Output the [x, y] coordinate of the center of the cell containing the given text.  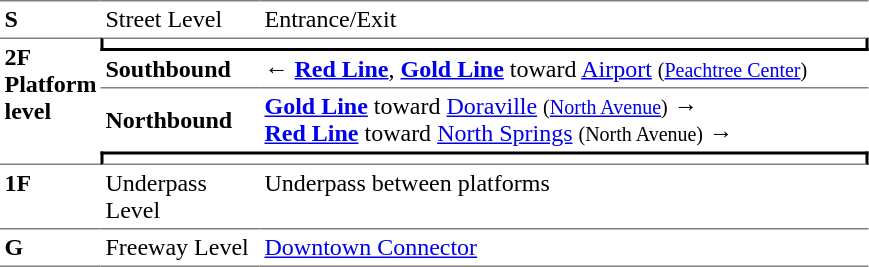
Street Level [180, 19]
Gold Line toward Doraville (North Avenue) → Red Line toward North Springs (North Avenue) → [564, 120]
Southbound [180, 70]
Entrance/Exit [564, 19]
2FPlatform level [50, 102]
← Red Line, Gold Line toward Airport (Peachtree Center) [564, 70]
S [50, 19]
Underpass Level [180, 197]
Northbound [180, 120]
1F [50, 197]
Underpass between platforms [564, 197]
